Search for the cell housing the specified text and yield its (X, Y) center coordinate. 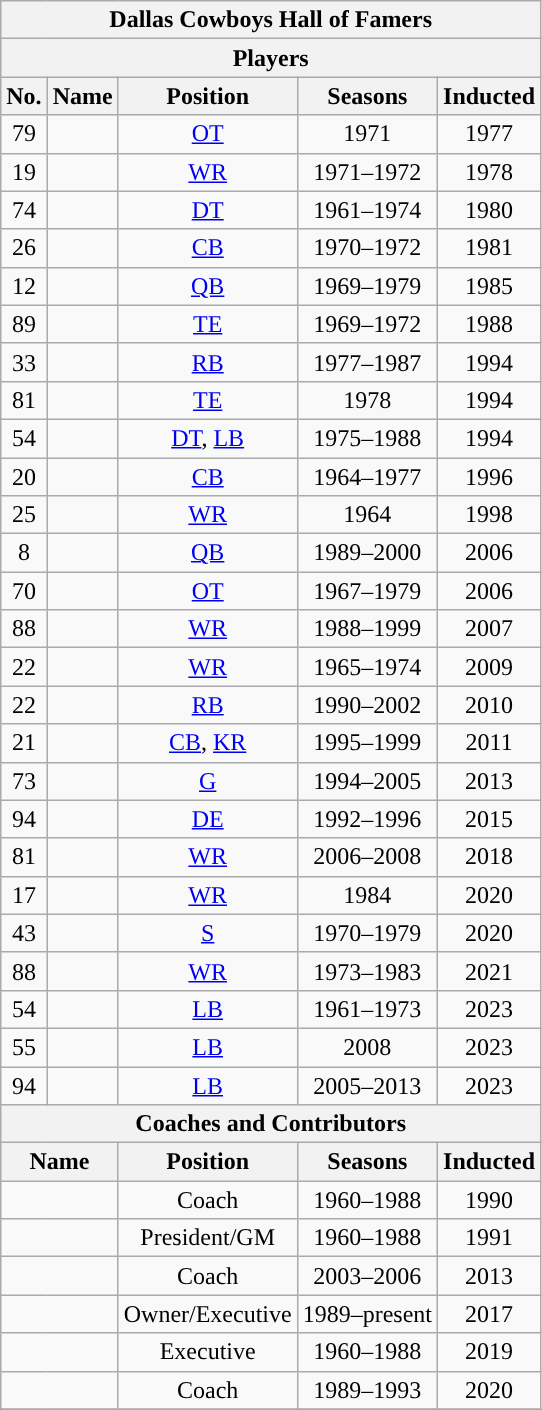
70 (24, 591)
1981 (490, 248)
1971–1972 (367, 172)
74 (24, 210)
26 (24, 248)
1977–1987 (367, 362)
1991 (490, 1238)
21 (24, 743)
1988–1999 (367, 629)
55 (24, 1047)
Owner/Executive (208, 1314)
CB, KR (208, 743)
Players (271, 58)
No. (24, 96)
1969–1972 (367, 324)
2015 (490, 819)
33 (24, 362)
Coaches and Contributors (271, 1124)
8 (24, 553)
2010 (490, 705)
Dallas Cowboys Hall of Famers (271, 20)
12 (24, 286)
1990–2002 (367, 705)
2011 (490, 743)
2006–2008 (367, 857)
Executive (208, 1352)
DT, LB (208, 438)
1989–2000 (367, 553)
DE (208, 819)
1967–1979 (367, 591)
1975–1988 (367, 438)
2019 (490, 1352)
1996 (490, 477)
89 (24, 324)
1990 (490, 1200)
1965–1974 (367, 667)
1961–1974 (367, 210)
1985 (490, 286)
43 (24, 933)
25 (24, 515)
DT (208, 210)
1973–1983 (367, 971)
1961–1973 (367, 1009)
2003–2006 (367, 1276)
1964–1977 (367, 477)
79 (24, 134)
2017 (490, 1314)
1984 (367, 895)
1964 (367, 515)
1992–1996 (367, 819)
2018 (490, 857)
G (208, 781)
20 (24, 477)
1980 (490, 210)
2005–2013 (367, 1085)
2021 (490, 971)
1970–1979 (367, 933)
19 (24, 172)
73 (24, 781)
2007 (490, 629)
1995–1999 (367, 743)
S (208, 933)
1989–present (367, 1314)
2008 (367, 1047)
1977 (490, 134)
1994–2005 (367, 781)
1989–1993 (367, 1390)
President/GM (208, 1238)
1971 (367, 134)
1969–1979 (367, 286)
17 (24, 895)
2009 (490, 667)
1998 (490, 515)
1988 (490, 324)
1970–1972 (367, 248)
